Identify which cell holds the provided text, then report its (X, Y) central coordinate. 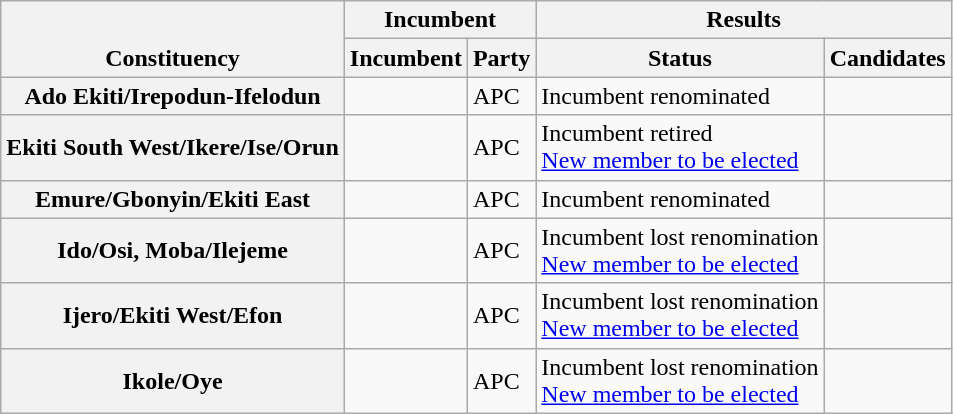
Ekiti South West/Ikere/Ise/Orun (173, 148)
Party (501, 58)
Ado Ekiti/Irepodun-Ifelodun (173, 96)
Status (680, 58)
Constituency (173, 39)
Ijero/Ekiti West/Efon (173, 316)
Results (744, 20)
Incumbent retiredNew member to be elected (680, 148)
Candidates (888, 58)
Emure/Gbonyin/Ekiti East (173, 199)
Ido/Osi, Moba/Ilejeme (173, 250)
Ikole/Oye (173, 380)
